Identify which cell holds the provided text, then report its (X, Y) central coordinate. 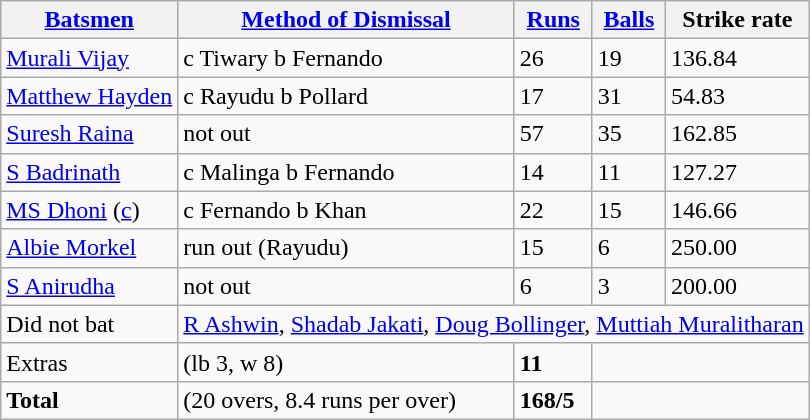
17 (553, 96)
(20 overs, 8.4 runs per over) (346, 400)
19 (628, 58)
Albie Morkel (90, 248)
3 (628, 286)
200.00 (738, 286)
MS Dhoni (c) (90, 210)
S Anirudha (90, 286)
14 (553, 172)
Matthew Hayden (90, 96)
57 (553, 134)
Batsmen (90, 20)
22 (553, 210)
35 (628, 134)
54.83 (738, 96)
31 (628, 96)
Strike rate (738, 20)
168/5 (553, 400)
162.85 (738, 134)
26 (553, 58)
Runs (553, 20)
c Tiwary b Fernando (346, 58)
S Badrinath (90, 172)
Total (90, 400)
Did not bat (90, 324)
Balls (628, 20)
Murali Vijay (90, 58)
R Ashwin, Shadab Jakati, Doug Bollinger, Muttiah Muralitharan (494, 324)
Suresh Raina (90, 134)
Extras (90, 362)
c Malinga b Fernando (346, 172)
c Rayudu b Pollard (346, 96)
(lb 3, w 8) (346, 362)
127.27 (738, 172)
250.00 (738, 248)
run out (Rayudu) (346, 248)
Method of Dismissal (346, 20)
c Fernando b Khan (346, 210)
136.84 (738, 58)
146.66 (738, 210)
